For the text-containing cell, return its midpoint in [x, y] coordinate format. 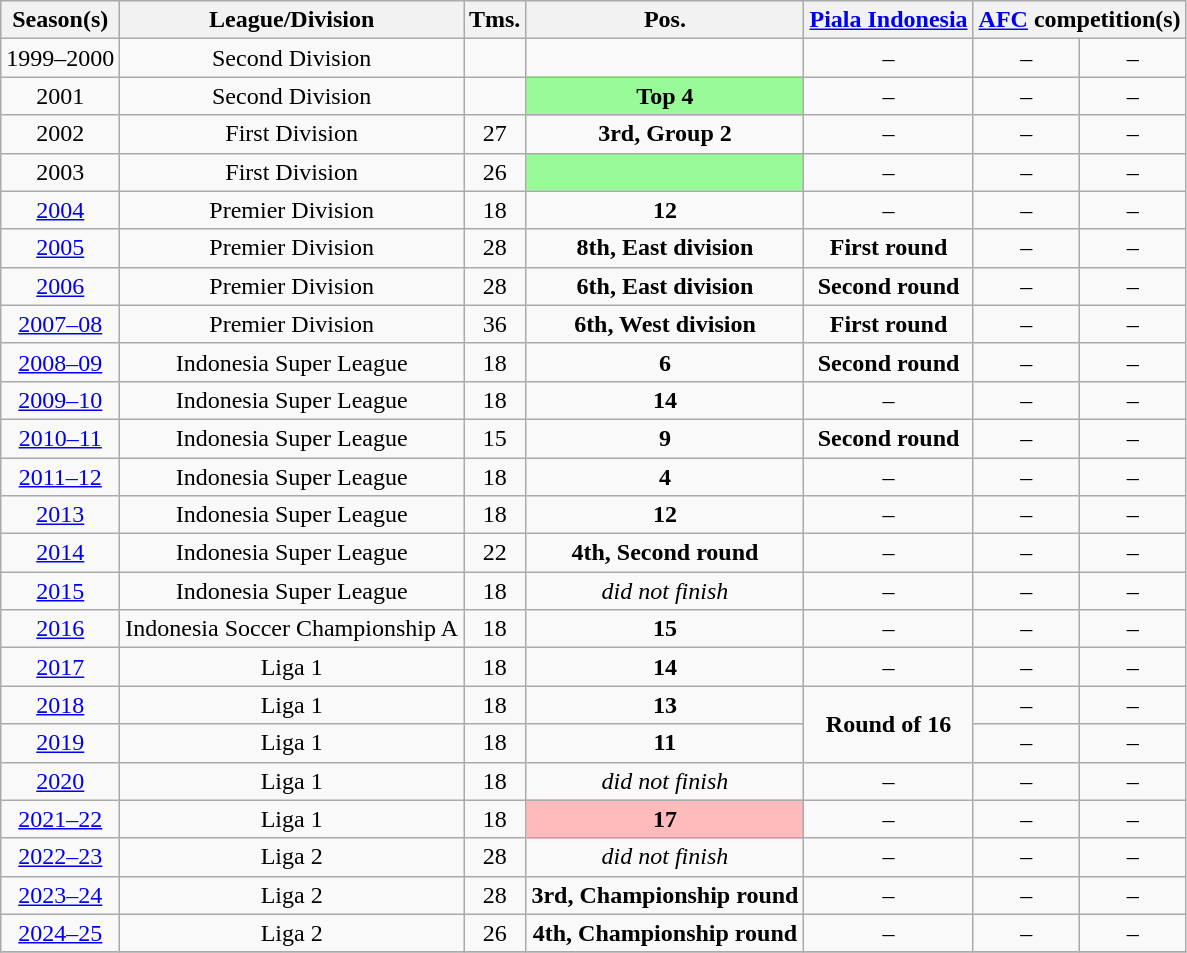
13 [665, 705]
27 [495, 134]
2017 [60, 667]
2010–11 [60, 438]
36 [495, 324]
6th, West division [665, 324]
2007–08 [60, 324]
4 [665, 477]
Indonesia Soccer Championship A [292, 629]
Top 4 [665, 96]
4th, Championship round [665, 933]
2014 [60, 553]
2001 [60, 96]
Pos. [665, 20]
2008–09 [60, 362]
11 [665, 743]
22 [495, 553]
2019 [60, 743]
2020 [60, 781]
6 [665, 362]
3rd, Championship round [665, 895]
2018 [60, 705]
2005 [60, 248]
2004 [60, 210]
8th, East division [665, 248]
Piala Indonesia [888, 20]
2002 [60, 134]
2023–24 [60, 895]
2022–23 [60, 857]
2015 [60, 591]
2006 [60, 286]
Round of 16 [888, 724]
17 [665, 819]
3rd, Group 2 [665, 134]
2021–22 [60, 819]
League/Division [292, 20]
2013 [60, 515]
Season(s) [60, 20]
AFC competition(s) [1080, 20]
Tms. [495, 20]
9 [665, 438]
4th, Second round [665, 553]
1999–2000 [60, 58]
6th, East division [665, 286]
2003 [60, 172]
2011–12 [60, 477]
2016 [60, 629]
2009–10 [60, 400]
2024–25 [60, 933]
